Pinpoint the cell where the given text exists, returning its [x, y] midpoint coordinate. 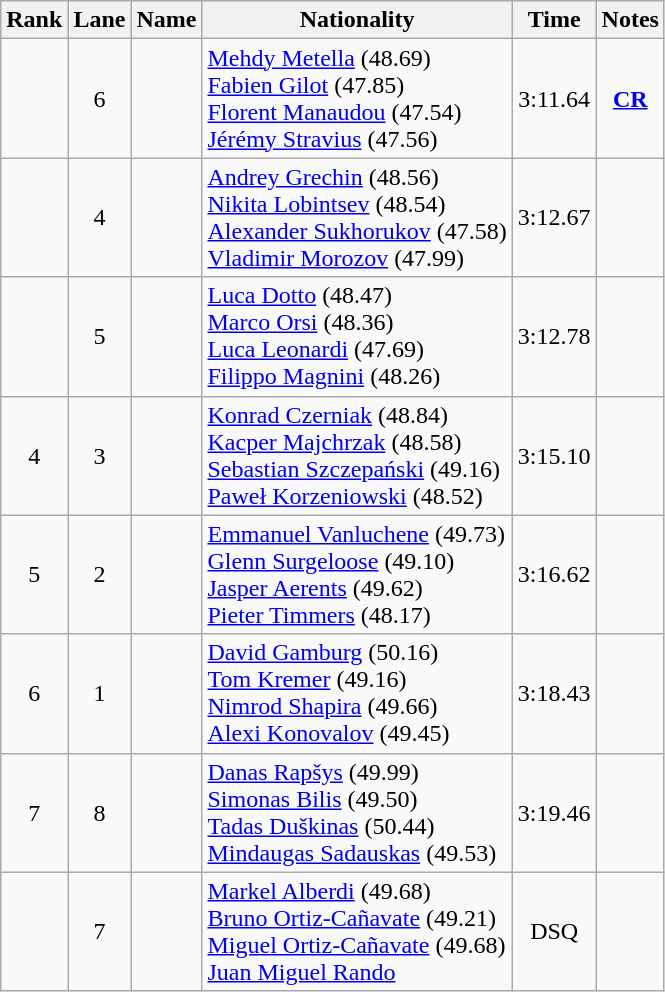
3:15.10 [554, 456]
Markel Alberdi (49.68)Bruno Ortiz-Cañavate (49.21)Miguel Ortiz-Cañavate (49.68)Juan Miguel Rando [357, 932]
David Gamburg (50.16)Tom Kremer (49.16)Nimrod Shapira (49.66)Alexi Konovalov (49.45) [357, 694]
3:19.46 [554, 812]
Nationality [357, 20]
2 [100, 574]
3:18.43 [554, 694]
Rank [34, 20]
8 [100, 812]
DSQ [554, 932]
3:11.64 [554, 98]
Emmanuel Vanluchene (49.73)Glenn Surgeloose (49.10)Jasper Aerents (49.62)Pieter Timmers (48.17) [357, 574]
1 [100, 694]
3 [100, 456]
Andrey Grechin (48.56)Nikita Lobintsev (48.54)Alexander Sukhorukov (47.58)Vladimir Morozov (47.99) [357, 218]
3:12.67 [554, 218]
Luca Dotto (48.47)Marco Orsi (48.36)Luca Leonardi (47.69)Filippo Magnini (48.26) [357, 336]
Mehdy Metella (48.69)Fabien Gilot (47.85)Florent Manaudou (47.54)Jérémy Stravius (47.56) [357, 98]
Lane [100, 20]
3:12.78 [554, 336]
Danas Rapšys (49.99)Simonas Bilis (49.50)Tadas Duškinas (50.44)Mindaugas Sadauskas (49.53) [357, 812]
Konrad Czerniak (48.84)Kacper Majchrzak (48.58)Sebastian Szczepański (49.16)Paweł Korzeniowski (48.52) [357, 456]
Time [554, 20]
Name [166, 20]
3:16.62 [554, 574]
Notes [630, 20]
CR [630, 98]
